Identify which cell holds the provided text, then report its [x, y] central coordinate. 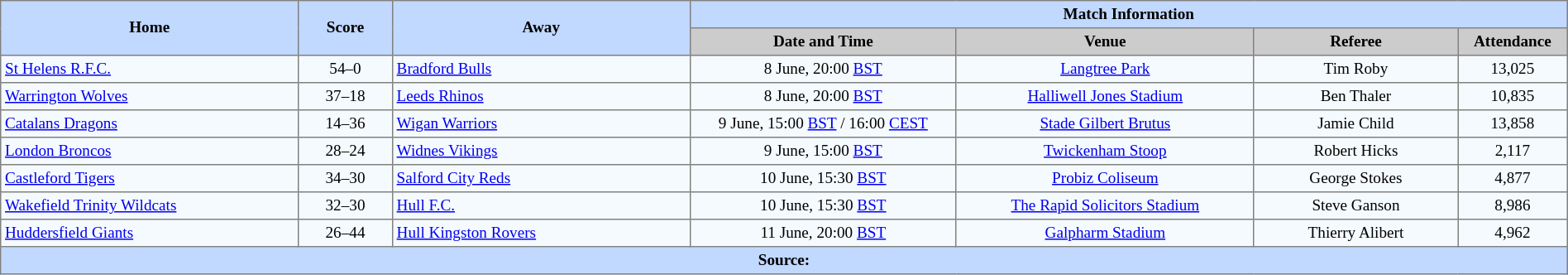
Salford City Reds [541, 179]
Huddersfield Giants [150, 234]
Widnes Vikings [541, 151]
Referee [1355, 41]
Probiz Coliseum [1105, 179]
54–0 [346, 70]
Hull Kingston Rovers [541, 234]
Leeds Rhinos [541, 96]
Tim Roby [1355, 70]
Away [541, 28]
Galpharm Stadium [1105, 234]
Wakefield Trinity Wildcats [150, 205]
2,117 [1513, 151]
13,025 [1513, 70]
11 June, 20:00 BST [823, 234]
Warrington Wolves [150, 96]
13,858 [1513, 124]
26–44 [346, 234]
Steve Ganson [1355, 205]
Score [346, 28]
Source: [784, 260]
4,962 [1513, 234]
Hull F.C. [541, 205]
10,835 [1513, 96]
Venue [1105, 41]
Langtree Park [1105, 70]
Castleford Tigers [150, 179]
34–30 [346, 179]
Match Information [1128, 15]
Jamie Child [1355, 124]
Thierry Alibert [1355, 234]
9 June, 15:00 BST [823, 151]
Wigan Warriors [541, 124]
37–18 [346, 96]
Catalans Dragons [150, 124]
Date and Time [823, 41]
28–24 [346, 151]
Stade Gilbert Brutus [1105, 124]
London Broncos [150, 151]
Robert Hicks [1355, 151]
4,877 [1513, 179]
Home [150, 28]
Attendance [1513, 41]
8,986 [1513, 205]
Bradford Bulls [541, 70]
Halliwell Jones Stadium [1105, 96]
The Rapid Solicitors Stadium [1105, 205]
George Stokes [1355, 179]
14–36 [346, 124]
Ben Thaler [1355, 96]
St Helens R.F.C. [150, 70]
32–30 [346, 205]
Twickenham Stoop [1105, 151]
9 June, 15:00 BST / 16:00 CEST [823, 124]
